Return the (x, y) coordinate for the center point of the cell that contains the specified text.  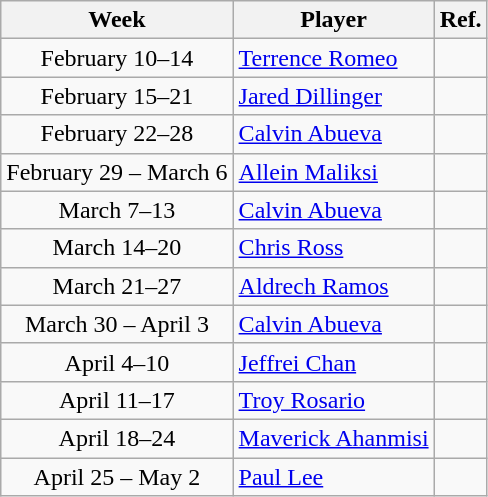
Maverick Ahanmisi (334, 438)
Troy Rosario (334, 400)
February 10–14 (117, 58)
Terrence Romeo (334, 58)
April 4–10 (117, 362)
Jared Dillinger (334, 96)
February 22–28 (117, 134)
Chris Ross (334, 248)
March 14–20 (117, 248)
Ref. (460, 20)
March 7–13 (117, 210)
Player (334, 20)
February 15–21 (117, 96)
March 30 – April 3 (117, 324)
Aldrech Ramos (334, 286)
April 25 – May 2 (117, 477)
April 11–17 (117, 400)
Paul Lee (334, 477)
Jeffrei Chan (334, 362)
February 29 – March 6 (117, 172)
March 21–27 (117, 286)
April 18–24 (117, 438)
Week (117, 20)
Allein Maliksi (334, 172)
